Identify which cell holds the provided text, then report its [x, y] central coordinate. 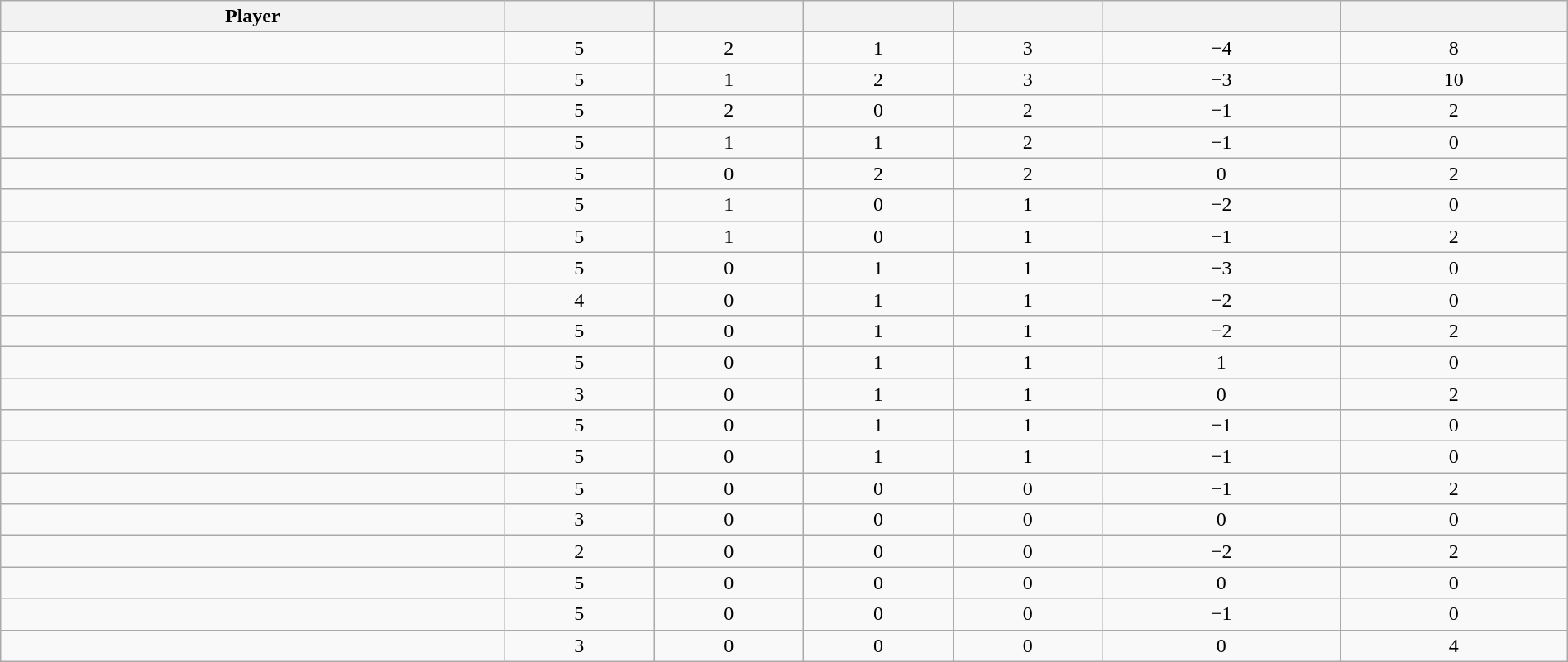
−4 [1221, 48]
10 [1454, 79]
8 [1454, 48]
Player [253, 17]
